Identify which cell holds the provided text, then report its (x, y) central coordinate. 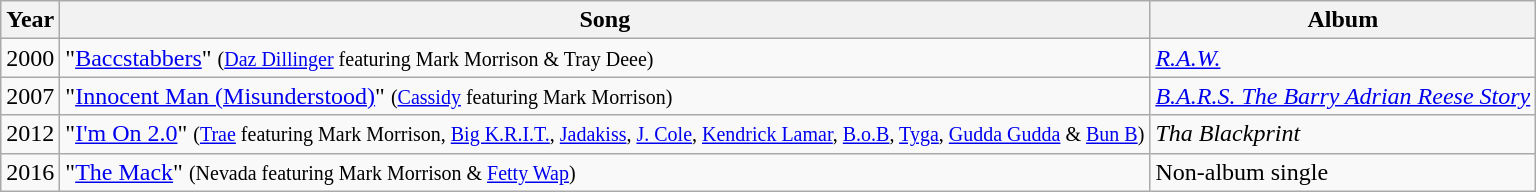
Album (1343, 20)
"Baccstabbers" (Daz Dillinger featuring Mark Morrison & Tray Deee) (605, 58)
"I'm On 2.0" (Trae featuring Mark Morrison, Big K.R.I.T., Jadakiss, J. Cole, Kendrick Lamar, B.o.B, Tyga, Gudda Gudda & Bun B) (605, 134)
Year (30, 20)
2007 (30, 96)
Tha Blackprint (1343, 134)
"Innocent Man (Misunderstood)" (Cassidy featuring Mark Morrison) (605, 96)
2016 (30, 172)
Song (605, 20)
2012 (30, 134)
Non-album single (1343, 172)
R.A.W. (1343, 58)
2000 (30, 58)
B.A.R.S. The Barry Adrian Reese Story (1343, 96)
"The Mack" (Nevada featuring Mark Morrison & Fetty Wap) (605, 172)
